Detect which cell encompasses the target text, then output its [x, y] center coordinate. 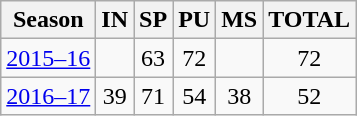
38 [240, 96]
54 [194, 96]
2016–17 [48, 96]
IN [115, 20]
SP [154, 20]
63 [154, 58]
Season [48, 20]
PU [194, 20]
71 [154, 96]
39 [115, 96]
2015–16 [48, 58]
TOTAL [310, 20]
52 [310, 96]
MS [240, 20]
